Search for the cell housing the specified text and yield its (X, Y) center coordinate. 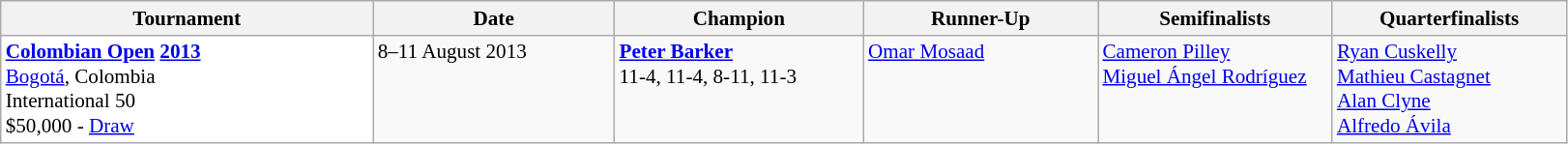
Omar Mosaad (980, 89)
Cameron Pilley Miguel Ángel Rodríguez (1215, 89)
Runner-Up (980, 17)
Quarterfinalists (1449, 17)
Champion (739, 17)
Peter Barker11-4, 11-4, 8-11, 11-3 (739, 89)
Colombian Open 2013 Bogotá, ColombiaInternational 50$50,000 - Draw (188, 89)
Semifinalists (1215, 17)
8–11 August 2013 (494, 89)
Tournament (188, 17)
Date (494, 17)
Ryan Cuskelly Mathieu Castagnet Alan Clyne Alfredo Ávila (1449, 89)
